From the cell containing the given text, extract its center point as (X, Y) coordinate. 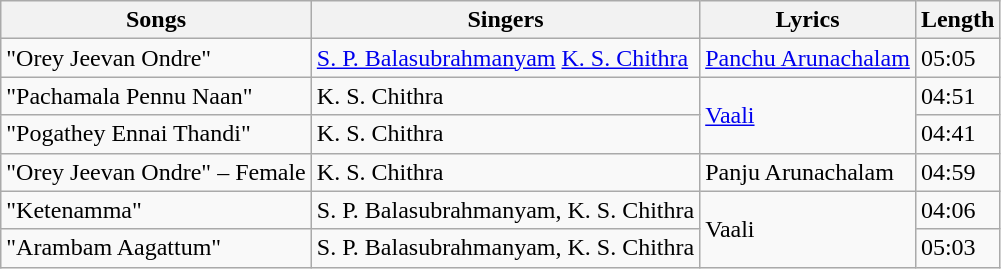
Panchu Arunachalam (808, 58)
"Arambam Aagattum" (156, 248)
"Orey Jeevan Ondre" (156, 58)
Lyrics (808, 20)
04:59 (957, 172)
S. P. Balasubrahmanyam K. S. Chithra (505, 58)
05:05 (957, 58)
Songs (156, 20)
"Pachamala Pennu Naan" (156, 96)
Panju Arunachalam (808, 172)
04:51 (957, 96)
"Orey Jeevan Ondre" – Female (156, 172)
"Ketenamma" (156, 210)
04:41 (957, 134)
"Pogathey Ennai Thandi" (156, 134)
05:03 (957, 248)
Singers (505, 20)
04:06 (957, 210)
Length (957, 20)
